Return [x, y] of the center of cell containing provided text 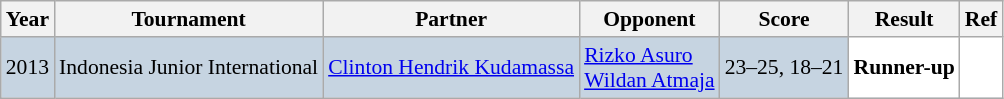
Opponent [650, 19]
Runner-up [904, 68]
Tournament [188, 19]
2013 [28, 68]
Score [784, 19]
Clinton Hendrik Kudamassa [451, 68]
Year [28, 19]
Result [904, 19]
Partner [451, 19]
Rizko Asuro Wildan Atmaja [650, 68]
Indonesia Junior International [188, 68]
Ref [981, 19]
23–25, 18–21 [784, 68]
